Provide the [X, Y] coordinate of the cell's center where the given text is located.  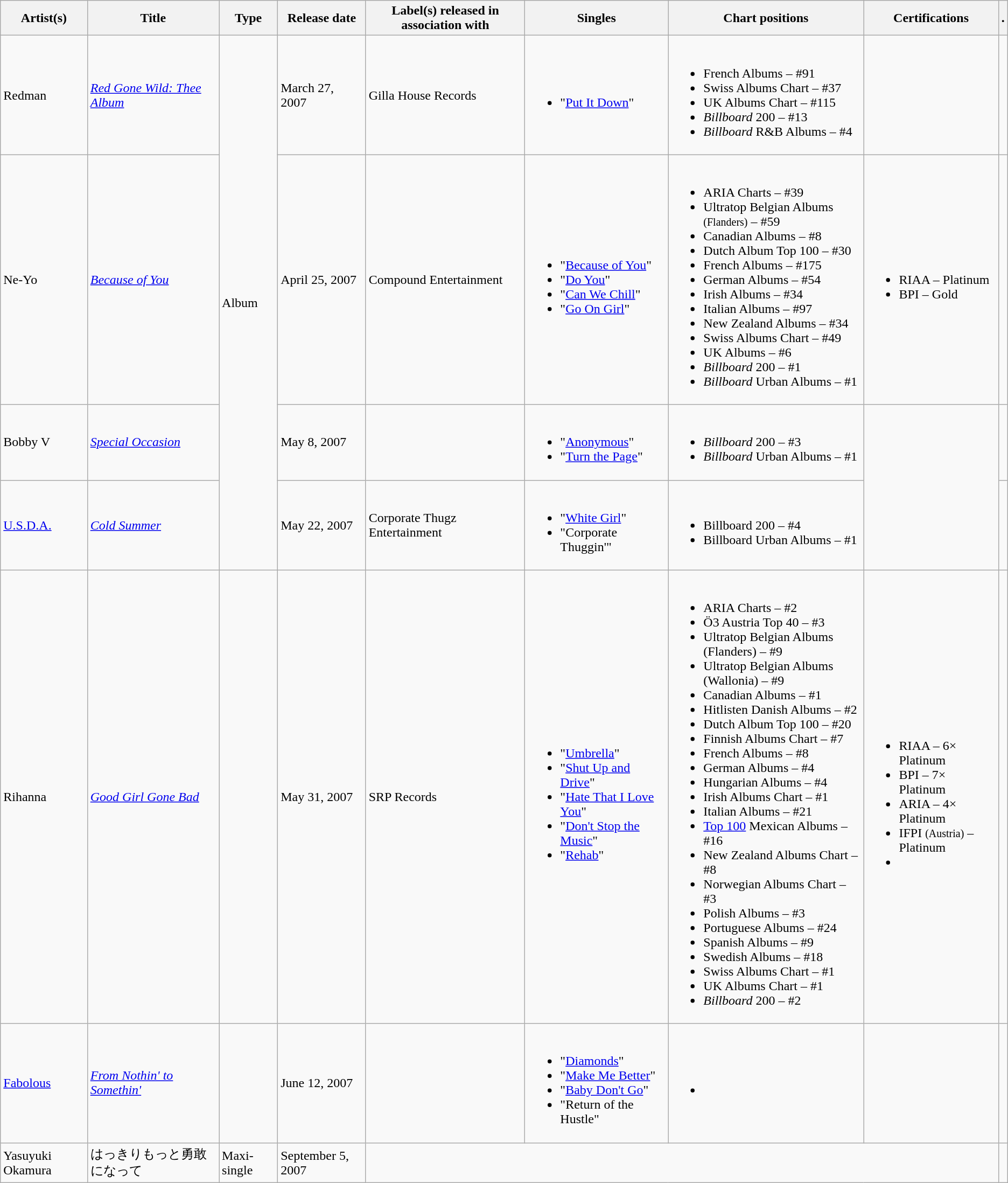
Because of You [153, 280]
Title [153, 18]
March 27, 2007 [322, 95]
RIAA – 6× PlatinumBPI – 7× PlatinumARIA – 4× PlatinumIFPI (Austria) – Platinum [931, 797]
Cold Summer [153, 525]
Artist(s) [44, 18]
Compound Entertainment [445, 280]
Bobby V [44, 442]
May 8, 2007 [322, 442]
Chart positions [766, 18]
はっきりもっと勇敢になって [153, 1163]
"Put It Down" [597, 95]
"Umbrella""Shut Up and Drive""Hate That I Love You""Don't Stop the Music""Rehab" [597, 797]
Rihanna [44, 797]
"Because of You""Do You""Can We Chill""Go On Girl" [597, 280]
Maxi-single [249, 1163]
"Diamonds""Make Me Better""Baby Don't Go""Return of the Hustle" [597, 1083]
"White Girl""Corporate Thuggin'" [597, 525]
. [1003, 18]
Certifications [931, 18]
September 5, 2007 [322, 1163]
Special Occasion [153, 442]
SRP Records [445, 797]
Label(s) released in association with [445, 18]
Ne-Yo [44, 280]
Gilla House Records [445, 95]
Billboard 200 – #3Billboard Urban Albums – #1 [766, 442]
Fabolous [44, 1083]
Billboard 200 – #4Billboard Urban Albums – #1 [766, 525]
Singles [597, 18]
Release date [322, 18]
Album [249, 303]
"Anonymous""Turn the Page" [597, 442]
Corporate Thugz Entertainment [445, 525]
Yasuyuki Okamura [44, 1163]
April 25, 2007 [322, 280]
May 31, 2007 [322, 797]
Red Gone Wild: Thee Album [153, 95]
May 22, 2007 [322, 525]
From Nothin' to Somethin' [153, 1083]
June 12, 2007 [322, 1083]
Good Girl Gone Bad [153, 797]
French Albums – #91Swiss Albums Chart – #37UK Albums Chart – #115Billboard 200 – #13Billboard R&B Albums – #4 [766, 95]
Redman [44, 95]
Type [249, 18]
U.S.D.A. [44, 525]
RIAA – PlatinumBPI – Gold [931, 280]
